Search for the cell housing the specified text and yield its [x, y] center coordinate. 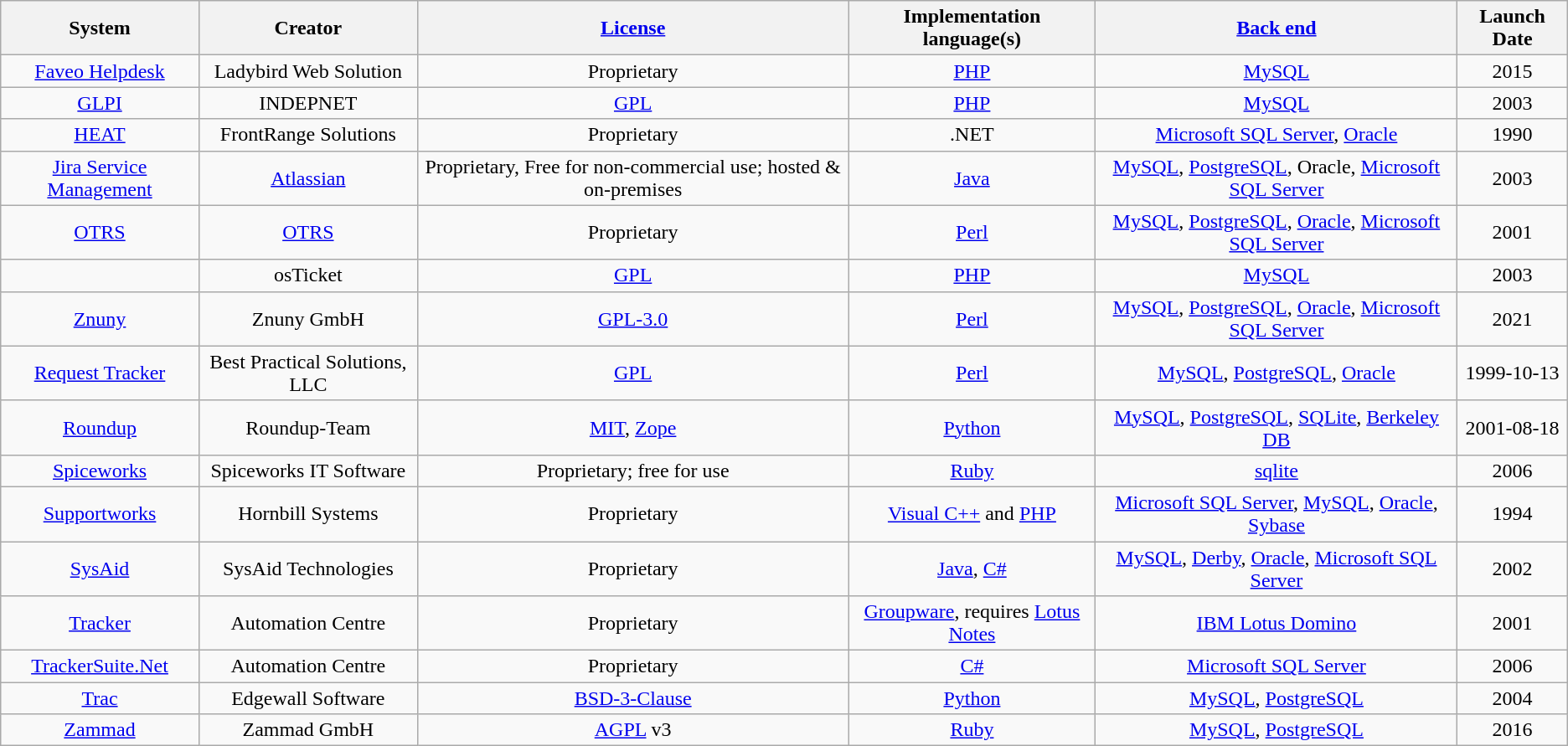
Java [972, 177]
2004 [1513, 698]
sqlite [1277, 471]
2002 [1513, 568]
Tracker [101, 623]
2016 [1513, 730]
System [101, 28]
FrontRange Solutions [308, 135]
Spiceworks [101, 471]
MySQL, PostgreSQL, SQLite, Berkeley DB [1277, 427]
Roundup-Team [308, 427]
osTicket [308, 275]
GPL-3.0 [632, 318]
Launch Date [1513, 28]
Creator [308, 28]
Java, C# [972, 568]
Atlassian [308, 177]
SysAid Technologies [308, 568]
.NET [972, 135]
Proprietary; free for use [632, 471]
Znuny GmbH [308, 318]
BSD-3-Clause [632, 698]
License [632, 28]
Roundup [101, 427]
Faveo Helpdesk [101, 71]
SysAid [101, 568]
2021 [1513, 318]
Microsoft SQL Server [1277, 666]
TrackerSuite.Net [101, 666]
1994 [1513, 514]
Edgewall Software [308, 698]
Implementation language(s) [972, 28]
MySQL, Derby, Oracle, Microsoft SQL Server [1277, 568]
Spiceworks IT Software [308, 471]
Best Practical Solutions, LLC [308, 373]
Zammad GmbH [308, 730]
Supportworks [101, 514]
Trac [101, 698]
GLPI [101, 103]
Microsoft SQL Server, Oracle [1277, 135]
MySQL, PostgreSQL, Oracle [1277, 373]
Znuny [101, 318]
2015 [1513, 71]
Request Tracker [101, 373]
Microsoft SQL Server, MySQL, Oracle, Sybase [1277, 514]
Jira Service Management [101, 177]
Groupware, requires Lotus Notes [972, 623]
Hornbill Systems [308, 514]
IBM Lotus Domino [1277, 623]
HEAT [101, 135]
Back end [1277, 28]
Zammad [101, 730]
Proprietary, Free for non-commercial use; hosted & on-premises [632, 177]
Ladybird Web Solution [308, 71]
C# [972, 666]
INDEPNET [308, 103]
Visual C++ and PHP [972, 514]
1999-10-13 [1513, 373]
AGPL v3 [632, 730]
2001-08-18 [1513, 427]
1990 [1513, 135]
MIT, Zope [632, 427]
